Scan for the cell matching the given text and deliver its (X, Y) coordinate at center. 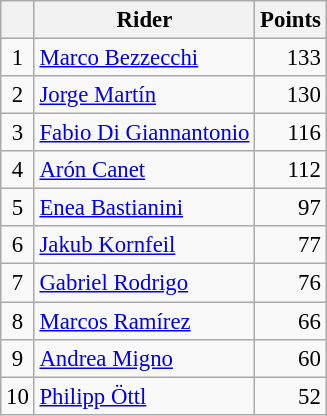
Marcos Ramírez (144, 321)
Jorge Martín (144, 95)
6 (18, 245)
133 (290, 58)
4 (18, 170)
116 (290, 133)
Enea Bastianini (144, 208)
77 (290, 245)
112 (290, 170)
130 (290, 95)
Gabriel Rodrigo (144, 283)
2 (18, 95)
3 (18, 133)
Fabio Di Giannantonio (144, 133)
Philipp Öttl (144, 396)
8 (18, 321)
52 (290, 396)
Marco Bezzecchi (144, 58)
Rider (144, 20)
9 (18, 358)
Jakub Kornfeil (144, 245)
Arón Canet (144, 170)
10 (18, 396)
5 (18, 208)
7 (18, 283)
97 (290, 208)
Points (290, 20)
66 (290, 321)
60 (290, 358)
76 (290, 283)
Andrea Migno (144, 358)
1 (18, 58)
